Find where the given text appears and provide that cell's center as [X, Y] coordinate. 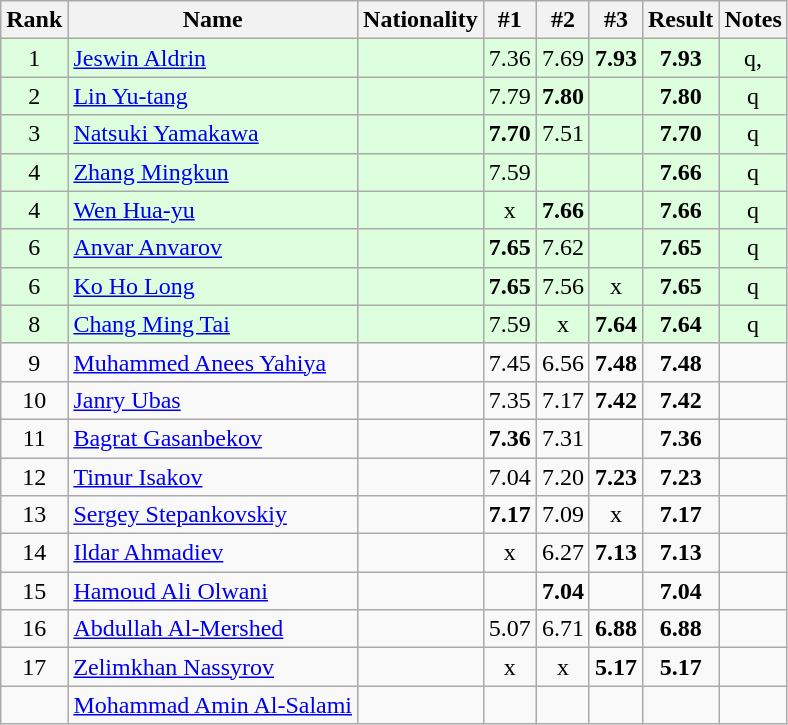
5.07 [510, 629]
13 [34, 515]
#2 [562, 20]
17 [34, 667]
Ildar Ahmadiev [213, 553]
7.51 [562, 134]
7.56 [562, 286]
Muhammed Anees Yahiya [213, 362]
7.62 [562, 248]
Notes [753, 20]
Jeswin Aldrin [213, 58]
7.45 [510, 362]
12 [34, 477]
Abdullah Al-Mershed [213, 629]
Name [213, 20]
8 [34, 324]
Timur Isakov [213, 477]
Hamoud Ali Olwani [213, 591]
Result [680, 20]
7.09 [562, 515]
Zhang Mingkun [213, 172]
9 [34, 362]
Nationality [421, 20]
11 [34, 438]
Zelimkhan Nassyrov [213, 667]
Janry Ubas [213, 400]
Sergey Stepankovskiy [213, 515]
14 [34, 553]
Ko Ho Long [213, 286]
#1 [510, 20]
Wen Hua-yu [213, 210]
Natsuki Yamakawa [213, 134]
Lin Yu-tang [213, 96]
7.20 [562, 477]
q, [753, 58]
16 [34, 629]
Mohammad Amin Al-Salami [213, 705]
7.31 [562, 438]
#3 [616, 20]
10 [34, 400]
7.79 [510, 96]
Bagrat Gasanbekov [213, 438]
6.71 [562, 629]
Anvar Anvarov [213, 248]
7.69 [562, 58]
6.56 [562, 362]
Chang Ming Tai [213, 324]
1 [34, 58]
Rank [34, 20]
7.35 [510, 400]
15 [34, 591]
2 [34, 96]
6.27 [562, 553]
3 [34, 134]
